From the cell containing the given text, extract its center point as (X, Y) coordinate. 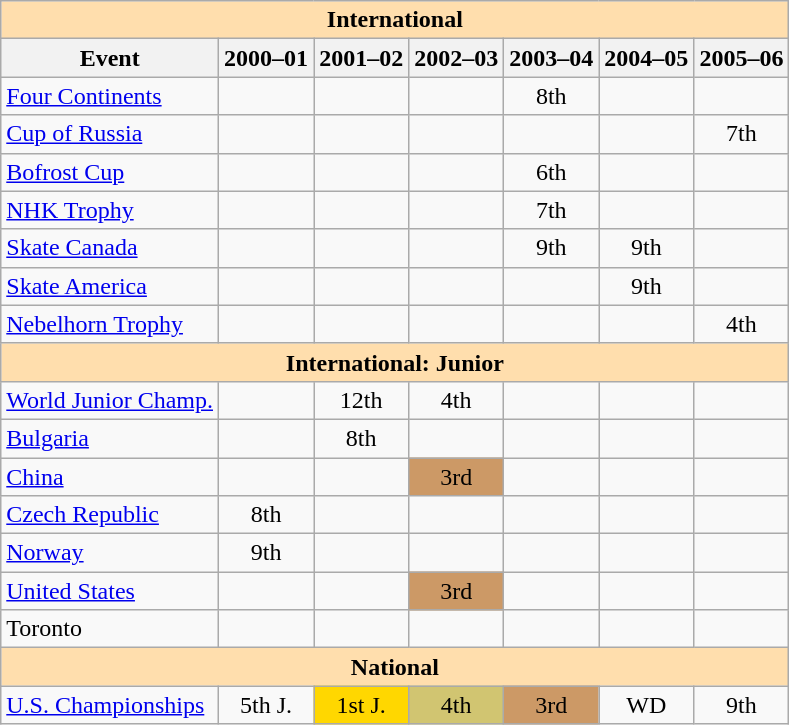
Czech Republic (110, 515)
NHK Trophy (110, 210)
Cup of Russia (110, 134)
WD (646, 705)
National (395, 667)
2004–05 (646, 58)
United States (110, 591)
2001–02 (362, 58)
2003–04 (552, 58)
5th J. (266, 705)
2005–06 (742, 58)
12th (362, 400)
Nebelhorn Trophy (110, 324)
Toronto (110, 629)
Bofrost Cup (110, 172)
2000–01 (266, 58)
6th (552, 172)
Four Continents (110, 96)
World Junior Champ. (110, 400)
Norway (110, 553)
U.S. Championships (110, 705)
International (395, 20)
China (110, 477)
1st J. (362, 705)
2002–03 (456, 58)
Event (110, 58)
Bulgaria (110, 438)
Skate Canada (110, 248)
International: Junior (395, 362)
Skate America (110, 286)
